Capture the cell that displays the provided text and extract its (X, Y) central coordinate. 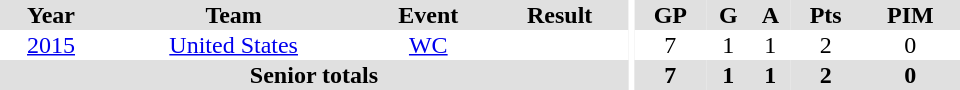
2015 (51, 45)
Result (560, 15)
PIM (910, 15)
Pts (826, 15)
Team (234, 15)
Senior totals (314, 75)
WC (428, 45)
United States (234, 45)
A (770, 15)
G (728, 15)
Event (428, 15)
GP (670, 15)
Year (51, 15)
